Pinpoint the cell where the given text exists, returning its [x, y] midpoint coordinate. 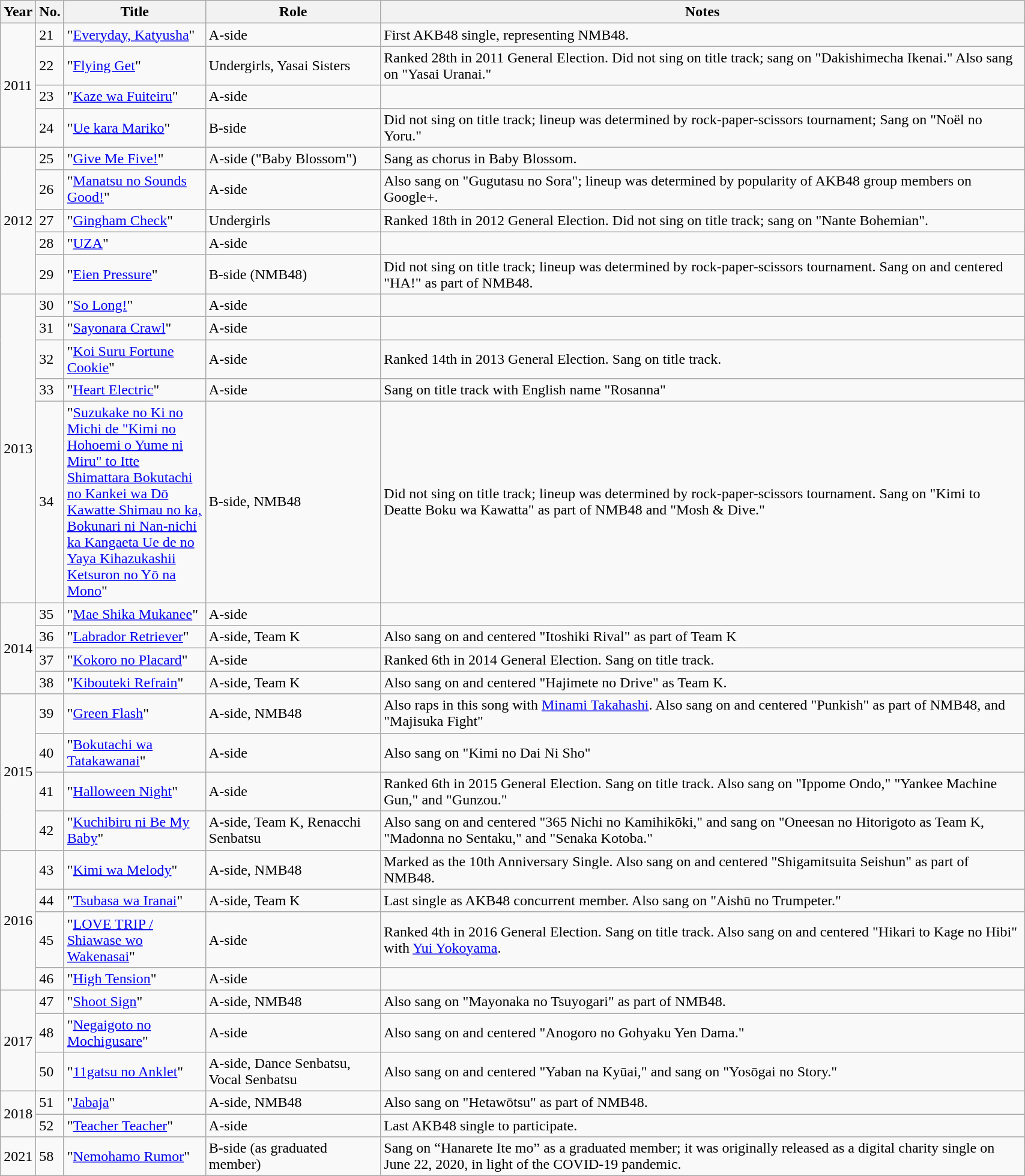
"Shoot Sign" [135, 1001]
Ranked 18th in 2012 General Election. Did not sing on title track; sang on "Nante Bohemian". [703, 220]
Also sang on and centered "Hajimete no Drive" as Team K. [703, 683]
"Bokutachi wa Tatakawanai" [135, 753]
43 [50, 869]
50 [50, 1072]
"11gatsu no Anklet" [135, 1072]
"Sayonara Crawl" [135, 328]
"Green Flash" [135, 713]
Ranked 6th in 2014 General Election. Sang on title track. [703, 660]
Ranked 14th in 2013 General Election. Sang on title track. [703, 359]
Notes [703, 12]
"Kokoro no Placard" [135, 660]
24 [50, 127]
25 [50, 158]
Also sang on "Gugutasu no Sora"; lineup was determined by popularity of AKB48 group members on Google+. [703, 190]
A-side ("Baby Blossom") [293, 158]
30 [50, 305]
2016 [18, 920]
Also sang on and centered "Itoshiki Rival" as part of Team K [703, 637]
"Ue kara Mariko" [135, 127]
Title [135, 12]
A-side, Team K, Renacchi Senbatsu [293, 831]
"Heart Electric" [135, 390]
28 [50, 243]
40 [50, 753]
37 [50, 660]
"Flying Get" [135, 66]
Also sang on "Kimi no Dai Ni Sho" [703, 753]
2012 [18, 220]
"Kibouteki Refrain" [135, 683]
38 [50, 683]
42 [50, 831]
Also sang on "Hetawōtsu" as part of NMB48. [703, 1103]
"Nemohamo Rumor" [135, 1156]
Undergirls [293, 220]
"Halloween Night" [135, 791]
47 [50, 1001]
2017 [18, 1040]
Undergirls, Yasai Sisters [293, 66]
"Eien Pressure" [135, 274]
"Kaze wa Fuiteiru" [135, 97]
"Manatsu no Sounds Good!" [135, 190]
Marked as the 10th Anniversary Single. Also sang on and centered "Shigamitsuita Seishun" as part of NMB48. [703, 869]
"Kimi wa Melody" [135, 869]
31 [50, 328]
No. [50, 12]
Sang as chorus in Baby Blossom. [703, 158]
51 [50, 1103]
29 [50, 274]
26 [50, 190]
B-side (as graduated member) [293, 1156]
2011 [18, 85]
"Koi Suru Fortune Cookie" [135, 359]
33 [50, 390]
45 [50, 939]
Last AKB48 single to participate. [703, 1126]
27 [50, 220]
Also sang on and centered "Anogoro no Gohyaku Yen Dama." [703, 1033]
Sang on title track with English name "Rosanna" [703, 390]
Also raps in this song with Minami Takahashi. Also sang on and centered "Punkish" as part of NMB48, and "Majisuka Fight" [703, 713]
2018 [18, 1114]
Year [18, 12]
Also sang on "Mayonaka no Tsuyogari" as part of NMB48. [703, 1001]
"High Tension" [135, 978]
Did not sing on title track; lineup was determined by rock-paper-scissors tournament. Sang on and centered "HA!" as part of NMB48. [703, 274]
A-side, Dance Senbatsu, Vocal Senbatsu [293, 1072]
"Jabaja" [135, 1103]
23 [50, 97]
Last single as AKB48 concurrent member. Also sang on "Aishū no Trumpeter." [703, 900]
"Negaigoto no Mochigusare" [135, 1033]
"Kuchibiru ni Be My Baby" [135, 831]
Ranked 28th in 2011 General Election. Did not sing on title track; sang on "Dakishimecha Ikenai." Also sang on "Yasai Uranai." [703, 66]
"Teacher Teacher" [135, 1126]
35 [50, 614]
58 [50, 1156]
"Gingham Check" [135, 220]
21 [50, 35]
36 [50, 637]
41 [50, 791]
34 [50, 502]
44 [50, 900]
Ranked 4th in 2016 General Election. Sang on title track. Also sang on and centered "Hikari to Kage no Hibi" with Yui Yokoyama. [703, 939]
46 [50, 978]
39 [50, 713]
2014 [18, 648]
"LOVE TRIP / Shiawase wo Wakenasai" [135, 939]
"Labrador Retriever" [135, 637]
"Everyday, Katyusha" [135, 35]
"Mae Shika Mukanee" [135, 614]
48 [50, 1033]
Role [293, 12]
22 [50, 66]
Did not sing on title track; lineup was determined by rock-paper-scissors tournament; Sang on "Noël no Yoru." [703, 127]
Ranked 6th in 2015 General Election. Sang on title track. Also sang on "Ippome Ondo," "Yankee Machine Gun," and "Gunzou." [703, 791]
B-side (NMB48) [293, 274]
"Give Me Five!" [135, 158]
B-side [293, 127]
"So Long!" [135, 305]
2015 [18, 772]
"UZA" [135, 243]
Also sang on and centered "365 Nichi no Kamihikōki," and sang on "Oneesan no Hitorigoto as Team K, "Madonna no Sentaku," and "Senaka Kotoba." [703, 831]
2013 [18, 448]
32 [50, 359]
"Tsubasa wa Iranai" [135, 900]
2021 [18, 1156]
Also sang on and centered "Yaban na Kyūai," and sang on "Yosōgai no Story." [703, 1072]
First AKB48 single, representing NMB48. [703, 35]
52 [50, 1126]
B-side, NMB48 [293, 502]
